Find where the given text appears and provide that cell's center as [x, y] coordinate. 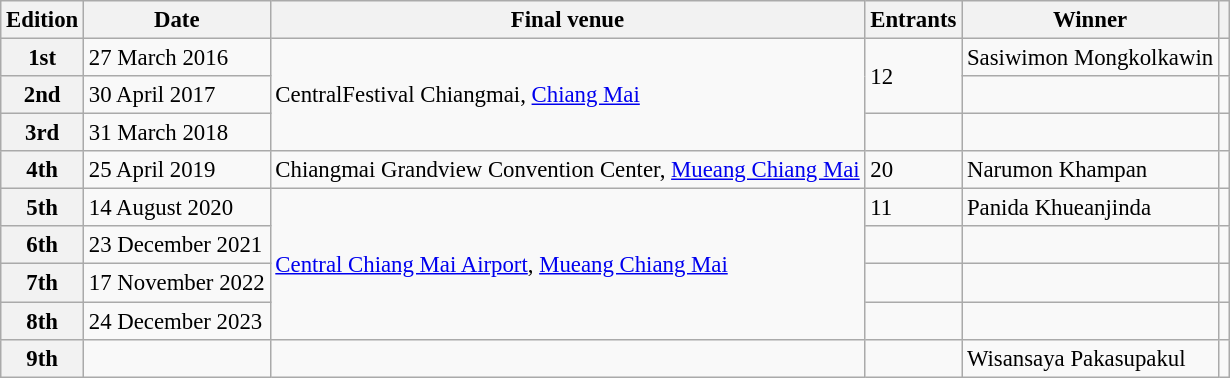
31 March 2018 [177, 133]
4th [42, 170]
3rd [42, 133]
Central Chiang Mai Airport, Mueang Chiang Mai [568, 264]
25 April 2019 [177, 170]
12 [914, 76]
1st [42, 58]
8th [42, 321]
Final venue [568, 20]
11 [914, 208]
Winner [1090, 20]
Edition [42, 20]
Date [177, 20]
14 August 2020 [177, 208]
6th [42, 245]
Sasiwimon Mongkolkawin [1090, 58]
7th [42, 283]
CentralFestival Chiangmai, Chiang Mai [568, 96]
2nd [42, 95]
23 December 2021 [177, 245]
20 [914, 170]
24 December 2023 [177, 321]
Panida Khueanjinda [1090, 208]
5th [42, 208]
30 April 2017 [177, 95]
9th [42, 358]
Wisansaya Pakasupakul [1090, 358]
Entrants [914, 20]
Narumon Khampan [1090, 170]
17 November 2022 [177, 283]
Chiangmai Grandview Convention Center, Mueang Chiang Mai [568, 170]
27 March 2016 [177, 58]
